Output the [x, y] coordinate of the center of the cell containing the given text.  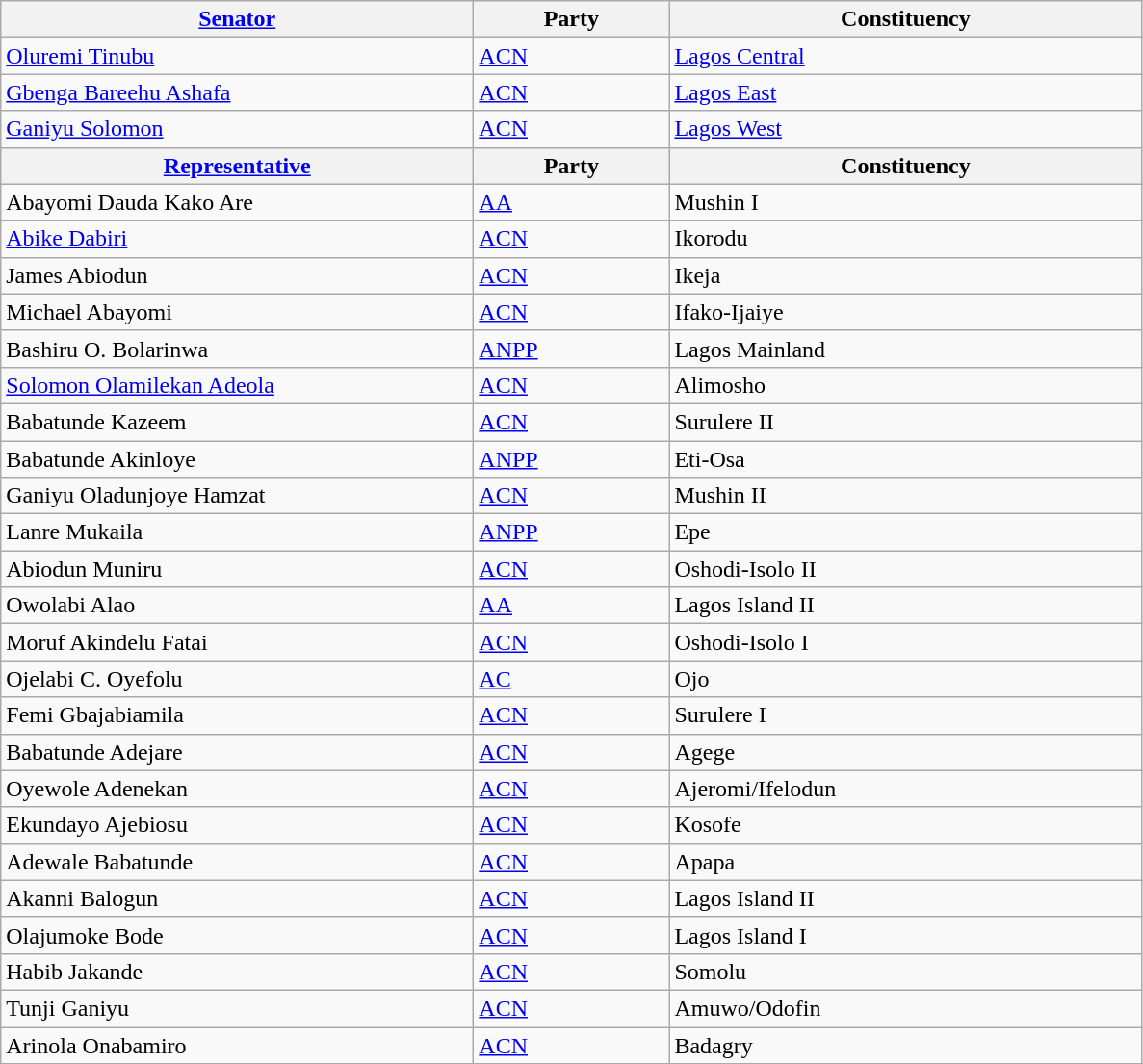
Babatunde Akinloye [237, 459]
Ekundayo Ajebiosu [237, 825]
Amuwo/Odofin [905, 1008]
Abike Dabiri [237, 239]
Oshodi-Isolo II [905, 569]
Kosofe [905, 825]
Alimosho [905, 385]
Oluremi Tinubu [237, 56]
Femi Gbajabiamila [237, 715]
Lagos East [905, 92]
Moruf Akindelu Fatai [237, 642]
Mushin II [905, 496]
Abiodun Muniru [237, 569]
James Abiodun [237, 275]
Lagos Island I [905, 935]
Ganiyu Oladunjoye Hamzat [237, 496]
Ikorodu [905, 239]
AC [572, 679]
Michael Abayomi [237, 312]
Surulere I [905, 715]
Lagos West [905, 129]
Solomon Olamilekan Adeola [237, 385]
Ifako-Ijaiye [905, 312]
Eti-Osa [905, 459]
Olajumoke Bode [237, 935]
Apapa [905, 862]
Lagos Central [905, 56]
Babatunde Kazeem [237, 422]
Somolu [905, 972]
Ojelabi C. Oyefolu [237, 679]
Adewale Babatunde [237, 862]
Arinola Onabamiro [237, 1045]
Lanre Mukaila [237, 532]
Senator [237, 19]
Badagry [905, 1045]
Representative [237, 166]
Oshodi-Isolo I [905, 642]
Ganiyu Solomon [237, 129]
Akanni Balogun [237, 898]
Mushin I [905, 202]
Abayomi Dauda Kako Are [237, 202]
Epe [905, 532]
Lagos Mainland [905, 349]
Babatunde Adejare [237, 752]
Ikeja [905, 275]
Habib Jakande [237, 972]
Owolabi Alao [237, 606]
Bashiru O. Bolarinwa [237, 349]
Tunji Ganiyu [237, 1008]
Gbenga Bareehu Ashafa [237, 92]
Oyewole Adenekan [237, 789]
Ojo [905, 679]
Agege [905, 752]
Surulere II [905, 422]
Ajeromi/Ifelodun [905, 789]
